Provide the (x, y) coordinate of the cell's center where the given text is located.  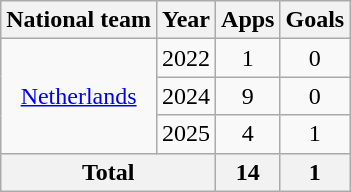
2022 (186, 58)
Netherlands (79, 96)
2025 (186, 134)
Goals (315, 20)
National team (79, 20)
14 (248, 172)
Apps (248, 20)
9 (248, 96)
4 (248, 134)
2024 (186, 96)
Year (186, 20)
Total (108, 172)
